Scan for the cell matching the given text and deliver its (X, Y) coordinate at center. 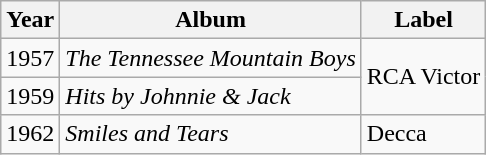
1957 (30, 58)
The Tennessee Mountain Boys (210, 58)
Label (424, 20)
Hits by Johnnie & Jack (210, 96)
Decca (424, 134)
RCA Victor (424, 77)
Year (30, 20)
Album (210, 20)
1962 (30, 134)
1959 (30, 96)
Smiles and Tears (210, 134)
